Pinpoint the cell where the given text exists, returning its [X, Y] midpoint coordinate. 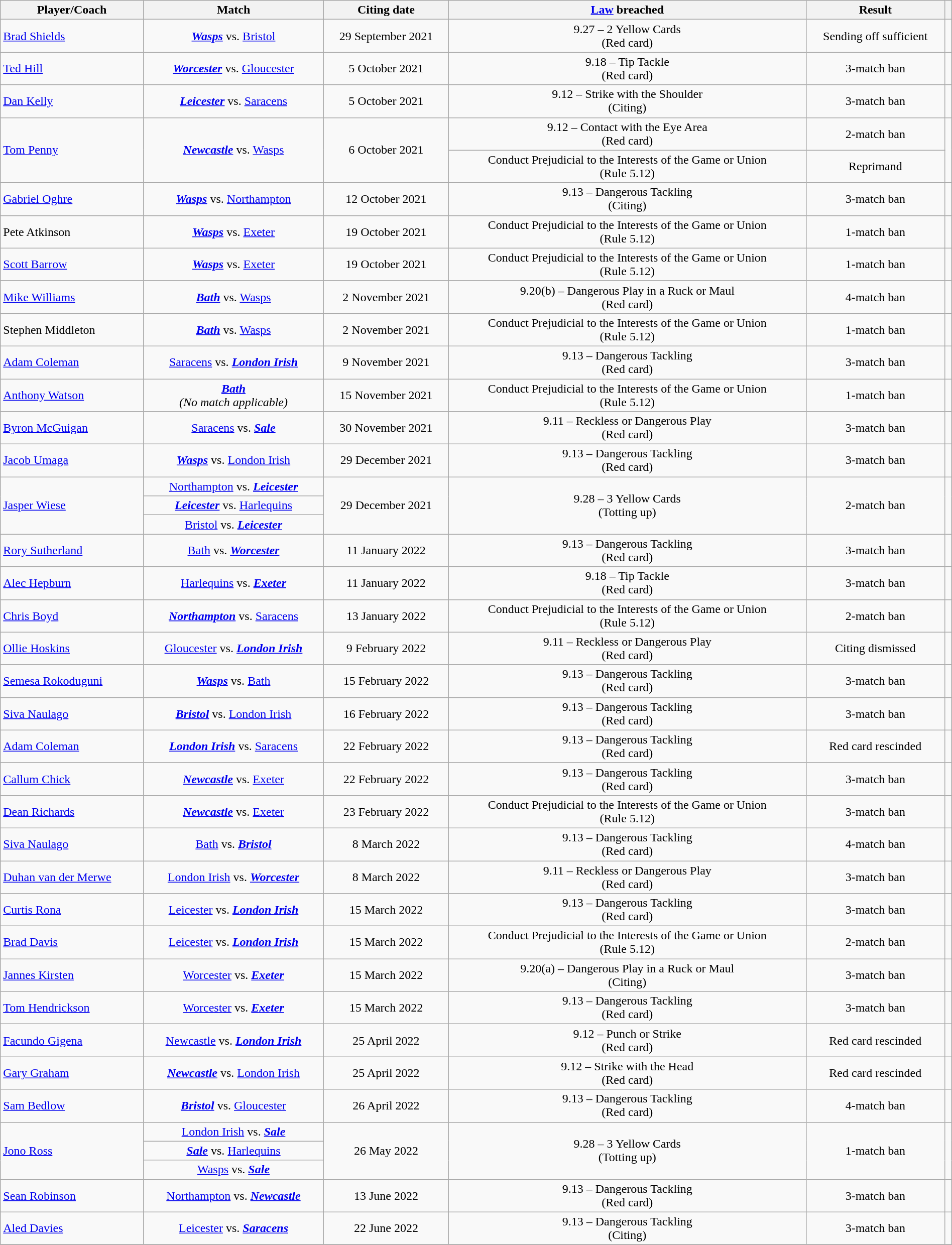
Bath vs. Bristol [233, 844]
23 February 2022 [387, 811]
Callum Chick [72, 779]
Wasps vs. Northampton [233, 199]
Pete Atkinson [72, 232]
Anthony Watson [72, 395]
Jasper Wiese [72, 506]
6 October 2021 [387, 150]
Northampton vs. Saracens [233, 615]
Bristol vs. Leicester [233, 525]
Bristol vs. London Irish [233, 714]
Dean Richards [72, 811]
Bath(No match applicable) [233, 395]
9.12 – Strike with the Head(Red card) [627, 1073]
Northampton vs. Leicester [233, 486]
Gabriel Oghre [72, 199]
Jacob Umaga [72, 461]
9 November 2021 [387, 362]
9.12 – Contact with the Eye Area(Red card) [627, 134]
Citing date [387, 10]
Result [875, 10]
Facundo Gigena [72, 1040]
9.20(b) – Dangerous Play in a Ruck or Maul(Red card) [627, 297]
15 November 2021 [387, 395]
London Irish vs. Saracens [233, 746]
13 June 2022 [387, 1196]
Law breached [627, 10]
Wasps vs. Bath [233, 681]
30 November 2021 [387, 428]
Match [233, 10]
Gloucester vs. London Irish [233, 649]
26 May 2022 [387, 1151]
Harlequins vs. Exeter [233, 583]
9.20(a) – Dangerous Play in a Ruck or Maul(Citing) [627, 975]
29 September 2021 [387, 36]
Tom Hendrickson [72, 1008]
Byron McGuigan [72, 428]
Leicester vs. Harlequins [233, 506]
Citing dismissed [875, 649]
Bristol vs. Gloucester [233, 1105]
Northampton vs. Newcastle [233, 1196]
Aled Davies [72, 1228]
Stephen Middleton [72, 329]
Scott Barrow [72, 264]
16 February 2022 [387, 714]
Bath vs. Worcester [233, 550]
Sean Robinson [72, 1196]
Semesa Rokoduguni [72, 681]
Brad Davis [72, 943]
Sale vs. Harlequins [233, 1151]
Newcastle vs. Wasps [233, 150]
Jono Ross [72, 1151]
Worcester vs. Gloucester [233, 68]
Sending off sufficient [875, 36]
13 January 2022 [387, 615]
Tom Penny [72, 150]
Ted Hill [72, 68]
9.12 – Punch or Strike(Red card) [627, 1040]
Saracens vs. London Irish [233, 362]
Reprimand [875, 167]
15 February 2022 [387, 681]
Wasps vs. Sale [233, 1170]
26 April 2022 [387, 1105]
22 June 2022 [387, 1228]
Alec Hepburn [72, 583]
9.27 – 2 Yellow Cards(Red card) [627, 36]
9 February 2022 [387, 649]
Sam Bedlow [72, 1105]
Duhan van der Merwe [72, 877]
London Irish vs. Worcester [233, 877]
Jannes Kirsten [72, 975]
12 October 2021 [387, 199]
Saracens vs. Sale [233, 428]
Dan Kelly [72, 101]
Brad Shields [72, 36]
Chris Boyd [72, 615]
London Irish vs. Sale [233, 1132]
Gary Graham [72, 1073]
Wasps vs. Bristol [233, 36]
Rory Sutherland [72, 550]
Ollie Hoskins [72, 649]
Mike Williams [72, 297]
Wasps vs. London Irish [233, 461]
Curtis Rona [72, 910]
Player/Coach [72, 10]
9.12 – Strike with the Shoulder(Citing) [627, 101]
